Find where the given text appears and provide that cell's center as [x, y] coordinate. 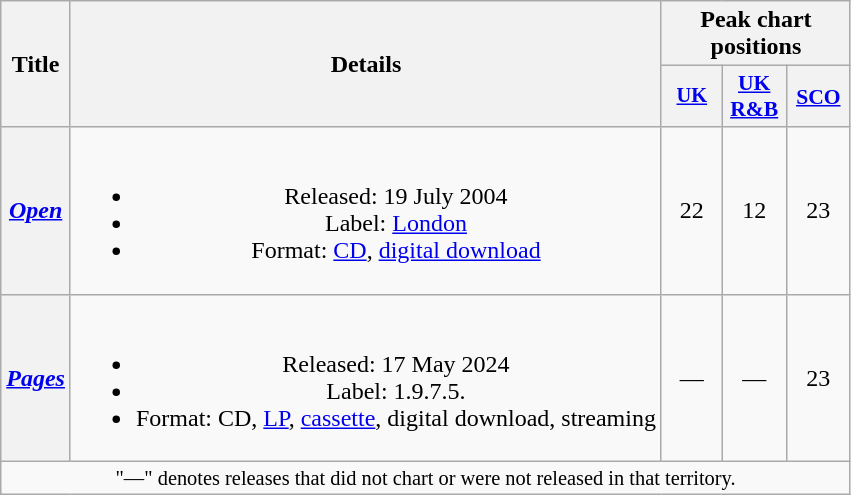
UK [692, 96]
Released: 19 July 2004Label: LondonFormat: CD, digital download [366, 210]
Details [366, 64]
SCO [818, 96]
Pages [36, 378]
Released: 17 May 2024Label: 1.9.7.5.Format: CD, LP, cassette, digital download, streaming [366, 378]
Title [36, 64]
UK R&B [754, 96]
Peak chart positions [756, 34]
"—" denotes releases that did not chart or were not released in that territory. [426, 478]
12 [754, 210]
Open [36, 210]
22 [692, 210]
